Scan for the cell matching the given text and deliver its (X, Y) coordinate at center. 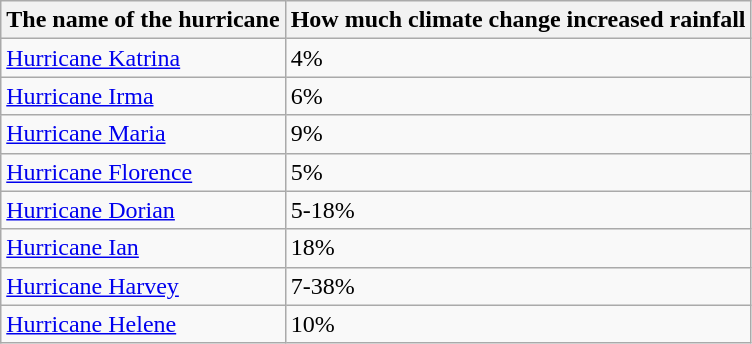
4% (518, 58)
Hurricane Dorian (143, 210)
6% (518, 96)
Hurricane Florence (143, 172)
9% (518, 134)
5-18% (518, 210)
Hurricane Maria (143, 134)
5% (518, 172)
18% (518, 248)
Hurricane Ian (143, 248)
How much climate change increased rainfall (518, 20)
Hurricane Katrina (143, 58)
The name of the hurricane (143, 20)
Hurricane Irma (143, 96)
10% (518, 324)
Hurricane Harvey (143, 286)
Hurricane Helene (143, 324)
7-38% (518, 286)
